For the text-containing cell, return its midpoint in [x, y] coordinate format. 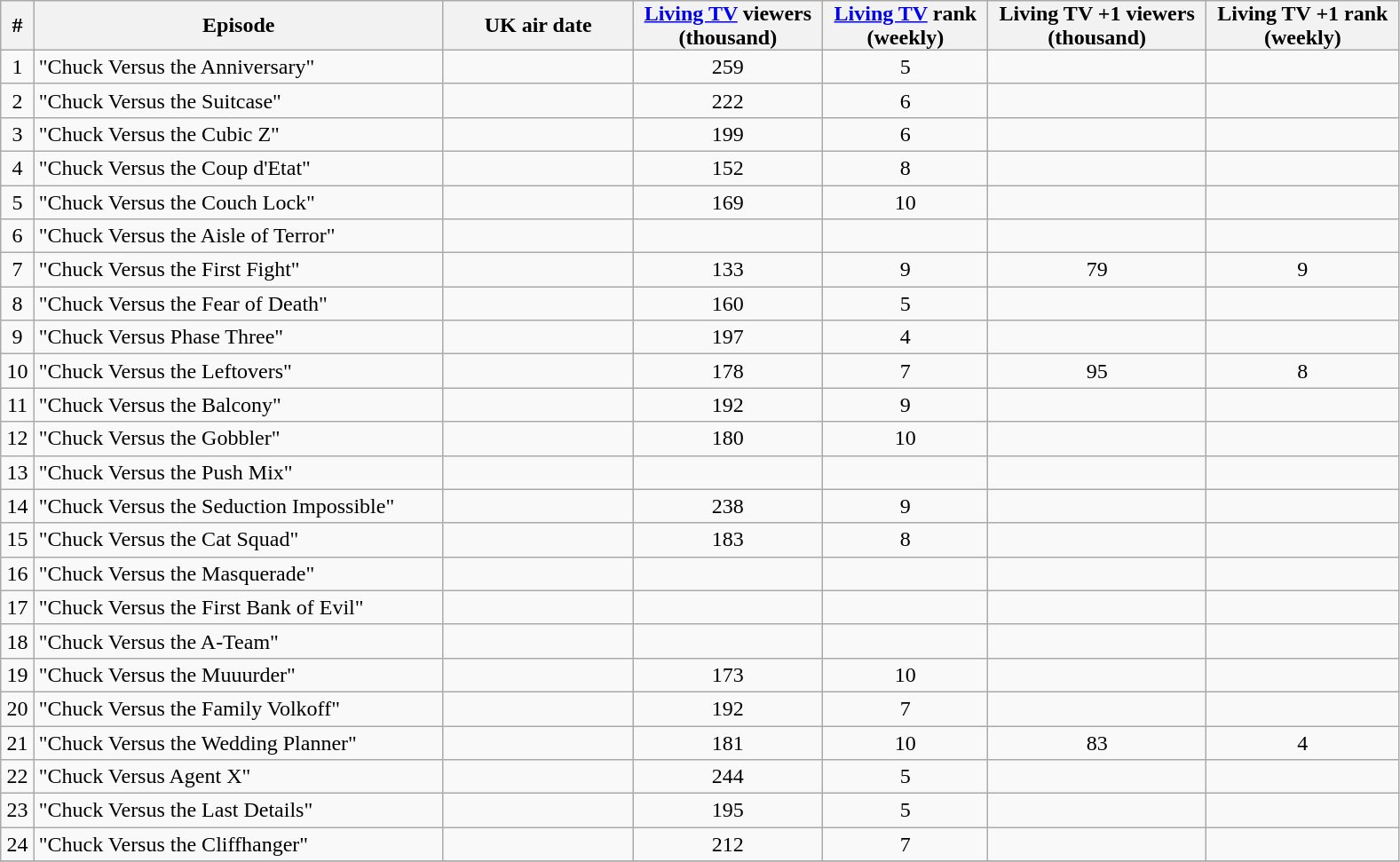
19 [18, 675]
Living TV +1 viewers(thousand) [1097, 26]
180 [728, 439]
259 [728, 67]
79 [1097, 270]
22 [18, 777]
199 [728, 134]
3 [18, 134]
20 [18, 708]
"Chuck Versus the First Fight" [238, 270]
173 [728, 675]
15 [18, 540]
"Chuck Versus the Gobbler" [238, 439]
23 [18, 811]
152 [728, 168]
"Chuck Versus the Cat Squad" [238, 540]
14 [18, 506]
"Chuck Versus the Seduction Impossible" [238, 506]
195 [728, 811]
83 [1097, 743]
197 [728, 337]
24 [18, 844]
169 [728, 202]
2 [18, 100]
12 [18, 439]
"Chuck Versus the Leftovers" [238, 371]
"Chuck Versus the Anniversary" [238, 67]
212 [728, 844]
"Chuck Versus the Last Details" [238, 811]
"Chuck Versus the Suitcase" [238, 100]
"Chuck Versus the Muuurder" [238, 675]
"Chuck Versus the Coup d'Etat" [238, 168]
"Chuck Versus the Wedding Planner" [238, 743]
"Chuck Versus the Cliffhanger" [238, 844]
# [18, 26]
"Chuck Versus Agent X" [238, 777]
UK air date [538, 26]
183 [728, 540]
"Chuck Versus the Family Volkoff" [238, 708]
Living TV +1 rank(weekly) [1303, 26]
238 [728, 506]
17 [18, 607]
178 [728, 371]
133 [728, 270]
1 [18, 67]
Living TV viewers(thousand) [728, 26]
"Chuck Versus the Balcony" [238, 405]
Living TV rank(weekly) [906, 26]
11 [18, 405]
18 [18, 641]
"Chuck Versus the Couch Lock" [238, 202]
21 [18, 743]
222 [728, 100]
"Chuck Versus the First Bank of Evil" [238, 607]
"Chuck Versus the Push Mix" [238, 472]
"Chuck Versus the Masquerade" [238, 573]
244 [728, 777]
95 [1097, 371]
Episode [238, 26]
"Chuck Versus the Aisle of Terror" [238, 236]
"Chuck Versus the Fear of Death" [238, 304]
16 [18, 573]
"Chuck Versus Phase Three" [238, 337]
160 [728, 304]
13 [18, 472]
"Chuck Versus the A-Team" [238, 641]
"Chuck Versus the Cubic Z" [238, 134]
181 [728, 743]
